Scan for the cell matching the given text and deliver its (X, Y) coordinate at center. 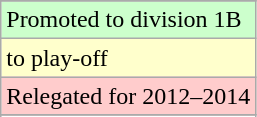
Relegated for 2012–2014 (128, 96)
Promoted to division 1B (128, 20)
to play-off (128, 58)
